Pinpoint the cell where the given text exists, returning its (X, Y) midpoint coordinate. 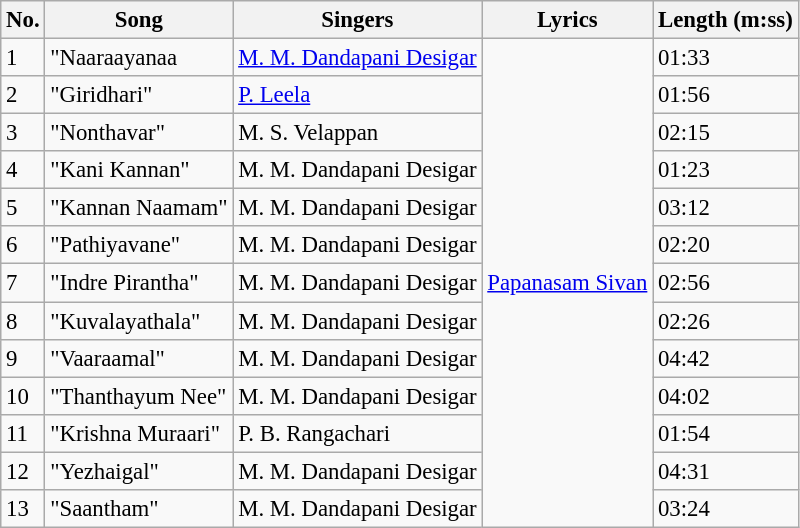
04:02 (726, 396)
02:15 (726, 133)
04:31 (726, 471)
"Vaaraamal" (139, 358)
"Yezhaigal" (139, 471)
Singers (358, 20)
"Naaraayanaa (139, 58)
8 (23, 321)
"Saantham" (139, 509)
"Giridhari" (139, 95)
02:20 (726, 245)
P. B. Rangachari (358, 433)
M. S. Velappan (358, 133)
"Kani Kannan" (139, 170)
03:12 (726, 208)
"Kuvalayathala" (139, 321)
5 (23, 208)
Lyrics (568, 20)
Length (m:ss) (726, 20)
01:23 (726, 170)
11 (23, 433)
P. Leela (358, 95)
02:56 (726, 283)
01:33 (726, 58)
Song (139, 20)
13 (23, 509)
"Indre Pirantha" (139, 283)
4 (23, 170)
"Krishna Muraari" (139, 433)
9 (23, 358)
01:56 (726, 95)
2 (23, 95)
12 (23, 471)
"Kannan Naamam" (139, 208)
03:24 (726, 509)
10 (23, 396)
"Thanthayum Nee" (139, 396)
No. (23, 20)
Papanasam Sivan (568, 284)
"Pathiyavane" (139, 245)
3 (23, 133)
04:42 (726, 358)
1 (23, 58)
6 (23, 245)
02:26 (726, 321)
01:54 (726, 433)
7 (23, 283)
"Nonthavar" (139, 133)
